Locate the cell with the specified text and output its (x, y) center coordinate. 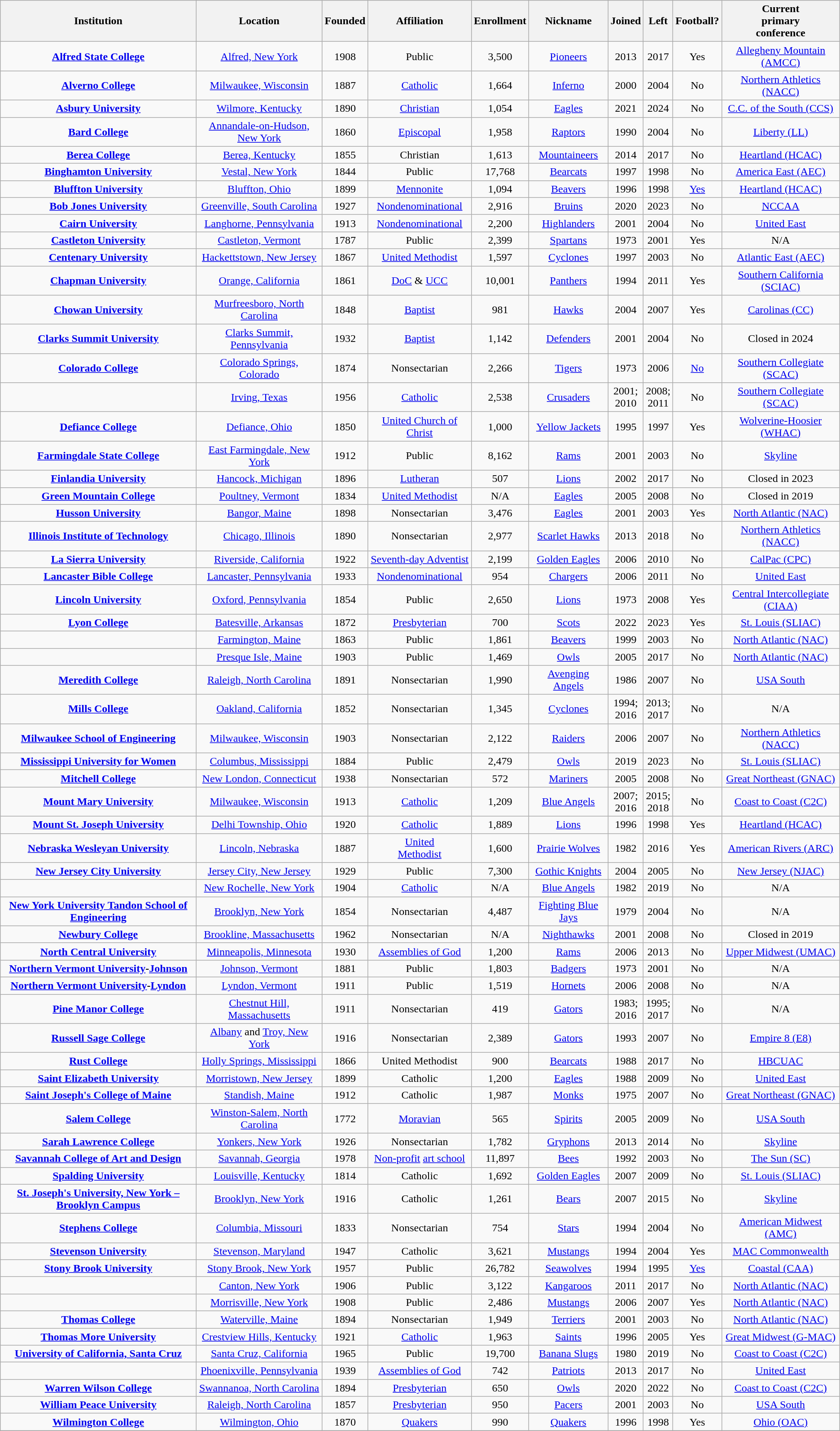
Panthers (569, 280)
Nickname (569, 21)
Waterville, Maine (259, 1319)
650 (500, 1388)
Founded (345, 21)
1939 (345, 1371)
2,486 (500, 1302)
United Church of Christ (420, 426)
1863 (345, 639)
954 (500, 576)
Bluffton, Ohio (259, 189)
1891 (345, 680)
Presque Isle, Maine (259, 656)
Spartans (569, 240)
1857 (345, 1405)
1,000 (500, 426)
1947 (345, 1251)
Gryphons (569, 1142)
Yonkers, New York (259, 1142)
1872 (345, 622)
Pioneers (569, 57)
Stevenson University (98, 1251)
2002 (626, 479)
2,538 (500, 398)
Binghamton University (98, 172)
1904 (345, 888)
Bluffton University (98, 189)
1978 (345, 1159)
Central Intercollegiate (CIAA) (781, 600)
Episcopal (420, 132)
1962 (345, 934)
1870 (345, 1422)
Mitchell College (98, 779)
Oxford, Pennsylvania (259, 600)
Bangor, Maine (259, 513)
2024 (658, 109)
American Rivers (ARC) (781, 848)
2015 (658, 1199)
Clarks Summit, Pennsylvania (259, 339)
Left (658, 21)
Alverno College (98, 85)
981 (500, 310)
New Rochelle, New York (259, 888)
Seawolves (569, 1268)
1,600 (500, 848)
Thomas College (98, 1319)
990 (500, 1422)
1850 (345, 426)
Allegheny Mountain (AMCC) (781, 57)
3,500 (500, 57)
Saint Elizabeth University (98, 1078)
572 (500, 779)
Joined (626, 21)
Stony Brook, New York (259, 1268)
1956 (345, 398)
2,200 (500, 223)
1867 (345, 257)
Northern Vermont University-Johnson (98, 968)
Great Midwest (G-MAC) (781, 1337)
1999 (626, 639)
Columbia, Missouri (259, 1228)
754 (500, 1228)
1896 (345, 479)
Warren Wilson College (98, 1388)
1992 (626, 1159)
Johnson, Vermont (259, 968)
Badgers (569, 968)
Inferno (569, 85)
1979 (626, 911)
Batesville, Arkansas (259, 622)
Minneapolis, Minnesota (259, 951)
19,700 (500, 1354)
1787 (345, 240)
565 (500, 1118)
1,861 (500, 639)
1848 (345, 310)
UnitedMethodist (420, 848)
Mariners (569, 779)
Lincoln University (98, 600)
2,916 (500, 206)
1975 (626, 1095)
Phoenixville, Pennsylvania (259, 1371)
1,519 (500, 985)
Orange, California (259, 280)
New Jersey (NJAC) (781, 871)
Poultney, Vermont (259, 496)
700 (500, 622)
1,345 (500, 709)
1,664 (500, 85)
1986 (626, 680)
Farmingdale State College (98, 456)
1938 (345, 779)
Currentprimaryconference (781, 21)
1983;2016 (626, 1009)
Institution (98, 21)
1927 (345, 206)
Gothic Knights (569, 871)
New London, Connecticut (259, 779)
Langhorne, Pennsylvania (259, 223)
1,963 (500, 1337)
Raptors (569, 132)
C.C. of the South (CCS) (781, 109)
2,650 (500, 600)
10,001 (500, 280)
Clarks Summit University (98, 339)
Savannah College of Art and Design (98, 1159)
Chestnut Hill, Massachusetts (259, 1009)
1933 (345, 576)
1980 (626, 1354)
Defiance College (98, 426)
2,977 (500, 536)
2,122 (500, 739)
1884 (345, 761)
Seventh-day Adventist (420, 559)
Stony Brook University (98, 1268)
Riverside, California (259, 559)
Bard College (98, 132)
1,692 (500, 1176)
Pine Manor College (98, 1009)
1861 (345, 280)
Defenders (569, 339)
Stevenson, Maryland (259, 1251)
Lancaster, Pennsylvania (259, 576)
2,389 (500, 1038)
Prairie Wolves (569, 848)
Lyon College (98, 622)
Mount St. Joseph University (98, 825)
1930 (345, 951)
1844 (345, 172)
America East (AEC) (781, 172)
East Farmingdale, New York (259, 456)
1932 (345, 339)
Milwaukee School of Engineering (98, 739)
HBCUAC (781, 1061)
1965 (345, 1354)
Chicago, Illinois (259, 536)
1855 (345, 155)
Saint Joseph's College of Maine (98, 1095)
Centenary University (98, 257)
1929 (345, 871)
Raiders (569, 739)
MAC Commonwealth (781, 1251)
1,142 (500, 339)
2016 (658, 848)
Liberty (LL) (781, 132)
Lyndon, Vermont (259, 985)
Greenville, South Carolina (259, 206)
Asbury University (98, 109)
Scarlet Hawks (569, 536)
Crusaders (569, 398)
Berea College (98, 155)
2021 (626, 109)
Saints (569, 1337)
1,782 (500, 1142)
Spalding University (98, 1176)
2013;2017 (658, 709)
Closed in 2024 (781, 339)
Bees (569, 1159)
2007;2016 (626, 801)
Mills College (98, 709)
2015;2018 (658, 801)
Southern California (SCIAC) (781, 280)
4,487 (500, 911)
Avenging Angels (569, 680)
26,782 (500, 1268)
Hornets (569, 985)
1920 (345, 825)
Football? (697, 21)
Nighthawks (569, 934)
CalPac (CPC) (781, 559)
Scots (569, 622)
Wilmore, Kentucky (259, 109)
1,803 (500, 968)
1906 (345, 1285)
Swannanoa, North Carolina (259, 1388)
1994;2016 (626, 709)
Kangaroos (569, 1285)
Newbury College (98, 934)
Rust College (98, 1061)
Terriers (569, 1319)
Sarah Lawrence College (98, 1142)
Russell Sage College (98, 1038)
2,199 (500, 559)
1834 (345, 496)
Brookline, Massachusetts (259, 934)
Location (259, 21)
Alfred, New York (259, 57)
Moravian (420, 1118)
1,958 (500, 132)
3,122 (500, 1285)
Fighting Blue Jays (569, 911)
American Midwest (AMC) (781, 1228)
3,621 (500, 1251)
Highlanders (569, 223)
Cairn University (98, 223)
1993 (626, 1038)
Finlandia University (98, 479)
Mennonite (420, 189)
Lincoln, Nebraska (259, 848)
The Sun (SC) (781, 1159)
Murfreesboro, North Carolina (259, 310)
1957 (345, 1268)
2010 (658, 559)
Colorado College (98, 368)
Nebraska Wesleyan University (98, 848)
Mountaineers (569, 155)
Wilmington, Ohio (259, 1422)
Savannah, Georgia (259, 1159)
2,266 (500, 368)
Illinois Institute of Technology (98, 536)
1990 (626, 132)
Carolinas (CC) (781, 310)
Patriots (569, 1371)
Annandale-on-Hudson, New York (259, 132)
Oakland, California (259, 709)
Colorado Springs, Colorado (259, 368)
Hackettstown, New Jersey (259, 257)
11,897 (500, 1159)
Closed in 2023 (781, 479)
Chapman University (98, 280)
1,469 (500, 656)
Castleton, Vermont (259, 240)
Delhi Township, Ohio (259, 825)
7,300 (500, 871)
1,209 (500, 801)
North Central University (98, 951)
Jersey City, New Jersey (259, 871)
1,597 (500, 257)
St. Joseph's University, New York – Brooklyn Campus (98, 1199)
Bob Jones University (98, 206)
1995;2017 (658, 1009)
1921 (345, 1337)
1,054 (500, 109)
Santa Cruz, California (259, 1354)
Farmington, Maine (259, 639)
950 (500, 1405)
2001;2010 (626, 398)
Morristown, New Jersey (259, 1078)
Stars (569, 1228)
742 (500, 1371)
Canton, New York (259, 1285)
New York University Tandon School of Engineering (98, 911)
Winston-Salem, North Carolina (259, 1118)
1881 (345, 968)
NCCAA (781, 206)
Husson University (98, 513)
Spirits (569, 1118)
1874 (345, 368)
1898 (345, 513)
1,261 (500, 1199)
Monks (569, 1095)
1,889 (500, 825)
Thomas More University (98, 1337)
Chowan University (98, 310)
Morrisville, New York (259, 1302)
Ohio (OAC) (781, 1422)
Hawks (569, 310)
1,987 (500, 1095)
Mississippi University for Women (98, 761)
2,399 (500, 240)
1833 (345, 1228)
900 (500, 1061)
Castleton University (98, 240)
New Jersey City University (98, 871)
Salem College (98, 1118)
507 (500, 479)
1866 (345, 1061)
Meredith College (98, 680)
8,162 (500, 456)
2018 (658, 536)
Enrollment (500, 21)
Berea, Kentucky (259, 155)
Upper Midwest (UMAC) (781, 951)
1860 (345, 132)
Bruins (569, 206)
Standish, Maine (259, 1095)
Non-profit art school (420, 1159)
Columbus, Mississippi (259, 761)
Lancaster Bible College (98, 576)
Albany and Troy, New York (259, 1038)
3,476 (500, 513)
2,479 (500, 761)
Chargers (569, 576)
Coastal (CAA) (781, 1268)
1926 (345, 1142)
Bears (569, 1199)
419 (500, 1009)
Atlantic East (AEC) (781, 257)
1,949 (500, 1319)
Defiance, Ohio (259, 426)
1922 (345, 559)
1,990 (500, 680)
Stephens College (98, 1228)
Mount Mary University (98, 801)
Affiliation (420, 21)
Crestview Hills, Kentucky (259, 1337)
Lutheran (420, 479)
Northern Vermont University-Lyndon (98, 985)
Alfred State College (98, 57)
Vestal, New York (259, 172)
Yellow Jackets (569, 426)
2008;2011 (658, 398)
Tigers (569, 368)
Wilmington College (98, 1422)
1,613 (500, 155)
University of California, Santa Cruz (98, 1354)
Hancock, Michigan (259, 479)
Louisville, Kentucky (259, 1176)
Wolverine-Hoosier (WHAC) (781, 426)
1,094 (500, 189)
1814 (345, 1176)
Holly Springs, Mississippi (259, 1061)
La Sierra University (98, 559)
Irving, Texas (259, 398)
Green Mountain College (98, 496)
DoC & UCC (420, 280)
Banana Slugs (569, 1354)
Pacers (569, 1405)
William Peace University (98, 1405)
1852 (345, 709)
1772 (345, 1118)
17,768 (500, 172)
Empire 8 (E8) (781, 1038)
2000 (626, 85)
